Pinpoint the cell where the given text exists, returning its [X, Y] midpoint coordinate. 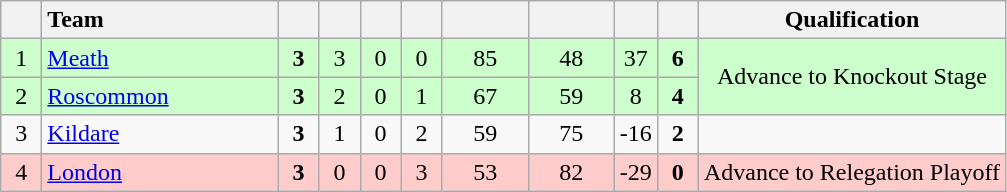
Qualification [852, 20]
Roscommon [160, 96]
Advance to Relegation Playoff [852, 172]
Meath [160, 58]
Kildare [160, 134]
48 [571, 58]
6 [678, 58]
75 [571, 134]
8 [636, 96]
67 [485, 96]
82 [571, 172]
Advance to Knockout Stage [852, 77]
85 [485, 58]
London [160, 172]
53 [485, 172]
Team [160, 20]
37 [636, 58]
-29 [636, 172]
-16 [636, 134]
